Detect which cell encompasses the target text, then output its (x, y) center coordinate. 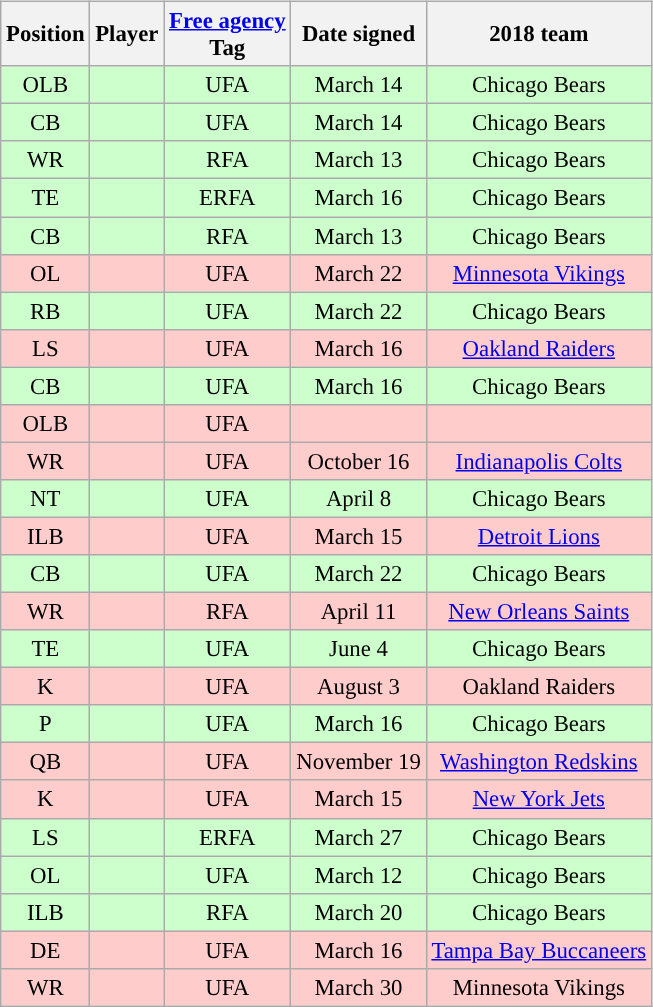
March 12 (358, 875)
RB (46, 311)
QB (46, 762)
August 3 (358, 687)
April 11 (358, 611)
2018 team (538, 34)
Indianapolis Colts (538, 461)
New Orleans Saints (538, 611)
Date signed (358, 34)
March 27 (358, 837)
November 19 (358, 762)
Position (46, 34)
DE (46, 950)
Free agencyTag (228, 34)
March 30 (358, 987)
October 16 (358, 461)
NT (46, 499)
June 4 (358, 649)
Tampa Bay Buccaneers (538, 950)
Washington Redskins (538, 762)
April 8 (358, 499)
March 20 (358, 912)
Detroit Lions (538, 536)
New York Jets (538, 799)
P (46, 724)
Player (127, 34)
